Detect which cell encompasses the target text, then output its [X, Y] center coordinate. 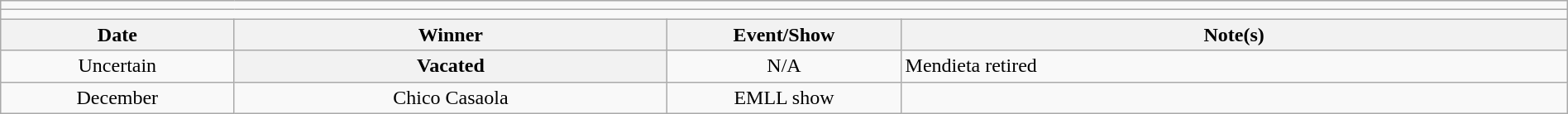
Mendieta retired [1234, 66]
Chico Casaola [451, 97]
EMLL show [784, 97]
December [117, 97]
Winner [451, 35]
Note(s) [1234, 35]
Event/Show [784, 35]
Vacated [451, 66]
N/A [784, 66]
Date [117, 35]
Uncertain [117, 66]
